For the text-containing cell, return its midpoint in (X, Y) coordinate format. 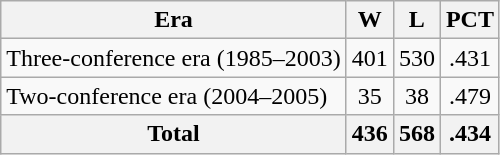
L (416, 20)
W (370, 20)
.431 (470, 58)
436 (370, 134)
.434 (470, 134)
Three-conference era (1985–2003) (174, 58)
568 (416, 134)
38 (416, 96)
.479 (470, 96)
Total (174, 134)
Two-conference era (2004–2005) (174, 96)
35 (370, 96)
Era (174, 20)
401 (370, 58)
530 (416, 58)
PCT (470, 20)
